Determine the [x, y] coordinate at the center of the cell enclosing the given text.  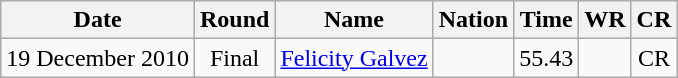
Name [354, 20]
Final [234, 58]
55.43 [546, 58]
Round [234, 20]
Nation [473, 20]
Time [546, 20]
19 December 2010 [98, 58]
Felicity Galvez [354, 58]
Date [98, 20]
WR [605, 20]
